Detect which cell encompasses the target text, then output its (x, y) center coordinate. 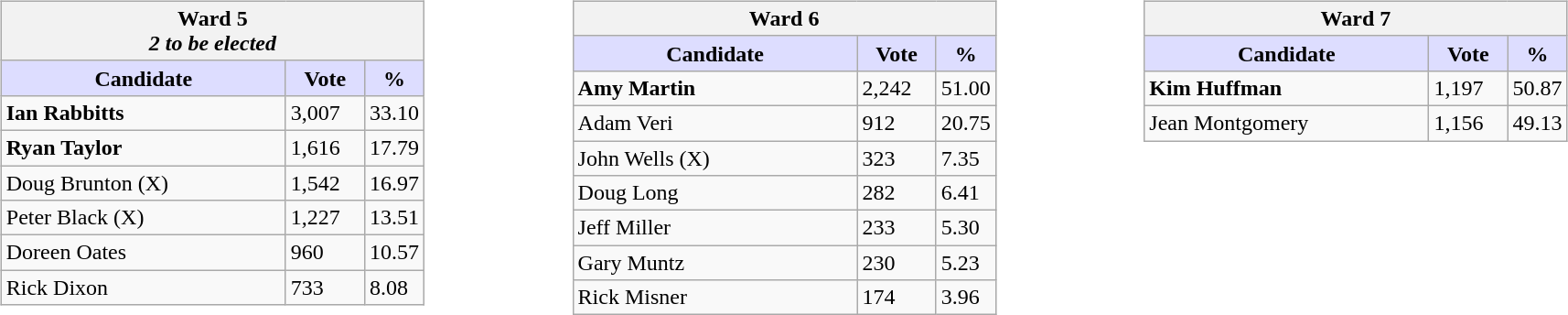
3,007 (325, 113)
Peter Black (X) (143, 218)
Ward 7 (1356, 18)
282 (897, 193)
50.87 (1537, 88)
51.00 (966, 88)
10.57 (393, 253)
2,242 (897, 88)
1,542 (325, 182)
1,156 (1468, 123)
Jean Montgomery (1286, 123)
16.97 (393, 182)
Ryan Taylor (143, 147)
1,197 (1468, 88)
3.96 (966, 298)
Doug Long (715, 193)
6.41 (966, 193)
960 (325, 253)
13.51 (393, 218)
323 (897, 158)
Ward 6 (784, 18)
Rick Dixon (143, 288)
Doreen Oates (143, 253)
Amy Martin (715, 88)
17.79 (393, 147)
733 (325, 288)
Rick Misner (715, 298)
John Wells (X) (715, 158)
Gary Muntz (715, 263)
Jeff Miller (715, 228)
1,616 (325, 147)
Adam Veri (715, 123)
Doug Brunton (X) (143, 182)
5.23 (966, 263)
Ian Rabbitts (143, 113)
174 (897, 298)
49.13 (1537, 123)
233 (897, 228)
20.75 (966, 123)
912 (897, 123)
5.30 (966, 228)
Kim Huffman (1286, 88)
8.08 (393, 288)
1,227 (325, 218)
33.10 (393, 113)
7.35 (966, 158)
230 (897, 263)
Ward 5 2 to be elected (212, 31)
